Detect which cell encompasses the target text, then output its (x, y) center coordinate. 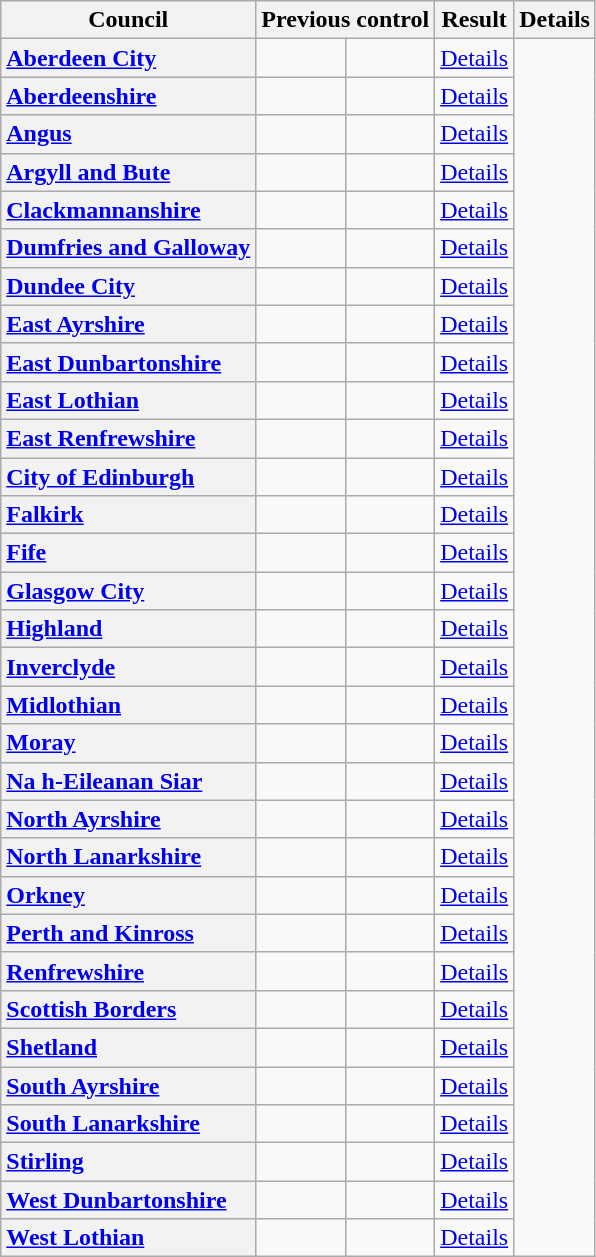
Dumfries and Galloway (128, 248)
South Lanarkshire (128, 1124)
East Renfrewshire (128, 438)
City of Edinburgh (128, 477)
Aberdeen City (128, 58)
Scottish Borders (128, 1009)
West Lothian (128, 1238)
North Lanarkshire (128, 857)
Previous control (346, 20)
East Lothian (128, 400)
Highland (128, 629)
Glasgow City (128, 591)
Moray (128, 743)
Shetland (128, 1047)
North Ayrshire (128, 819)
East Dunbartonshire (128, 362)
South Ayrshire (128, 1085)
Fife (128, 553)
Inverclyde (128, 667)
Council (128, 20)
West Dunbartonshire (128, 1200)
Dundee City (128, 286)
Orkney (128, 895)
Renfrewshire (128, 971)
Aberdeenshire (128, 96)
Na h-Eileanan Siar (128, 781)
Falkirk (128, 515)
Midlothian (128, 705)
Clackmannanshire (128, 210)
Stirling (128, 1162)
East Ayrshire (128, 324)
Result (474, 20)
Argyll and Bute (128, 172)
Angus (128, 134)
Perth and Kinross (128, 933)
